Return the [x, y] coordinate for the center point of the cell that contains the specified text.  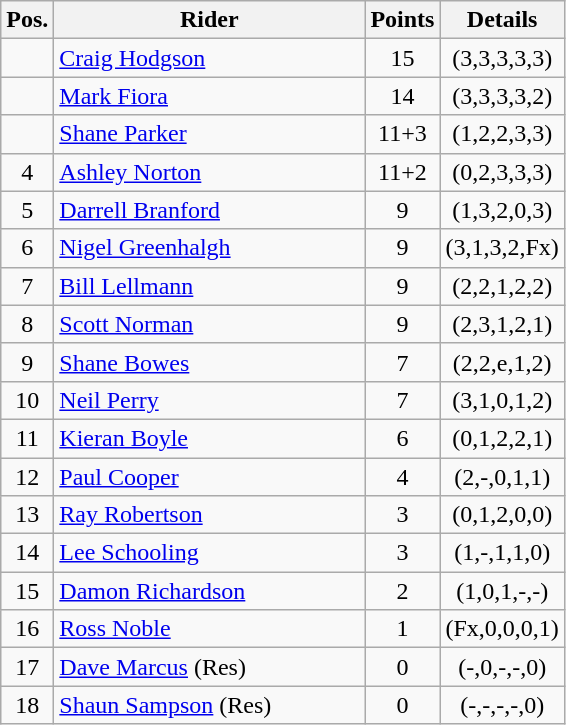
(0,1,2,2,1) [502, 438]
(Fx,0,0,0,1) [502, 629]
Paul Cooper [210, 477]
10 [28, 400]
Ross Noble [210, 629]
2 [402, 591]
11+2 [402, 172]
(2,3,1,2,1) [502, 324]
(2,2,1,2,2) [502, 286]
Dave Marcus (Res) [210, 667]
(0,1,2,0,0) [502, 515]
(0,2,3,3,3) [502, 172]
1 [402, 629]
(1,2,2,3,3) [502, 134]
Lee Schooling [210, 553]
(-,0,-,-,0) [502, 667]
Craig Hodgson [210, 58]
(1,3,2,0,3) [502, 210]
(3,3,3,3,2) [502, 96]
12 [28, 477]
Neil Perry [210, 400]
Pos. [28, 20]
8 [28, 324]
Shane Parker [210, 134]
Kieran Boyle [210, 438]
(2,-,0,1,1) [502, 477]
(1,0,1,-,-) [502, 591]
Ray Robertson [210, 515]
Nigel Greenhalgh [210, 248]
Scott Norman [210, 324]
18 [28, 705]
Darrell Branford [210, 210]
Ashley Norton [210, 172]
(3,3,3,3,3) [502, 58]
Rider [210, 20]
11 [28, 438]
11+3 [402, 134]
(3,1,3,2,Fx) [502, 248]
(-,-,-,-,0) [502, 705]
(2,2,e,1,2) [502, 362]
Shaun Sampson (Res) [210, 705]
(3,1,0,1,2) [502, 400]
Bill Lellmann [210, 286]
13 [28, 515]
Shane Bowes [210, 362]
5 [28, 210]
Damon Richardson [210, 591]
Mark Fiora [210, 96]
Points [402, 20]
Details [502, 20]
(1,-,1,1,0) [502, 553]
17 [28, 667]
16 [28, 629]
